From the cell containing the given text, extract its center point as [X, Y] coordinate. 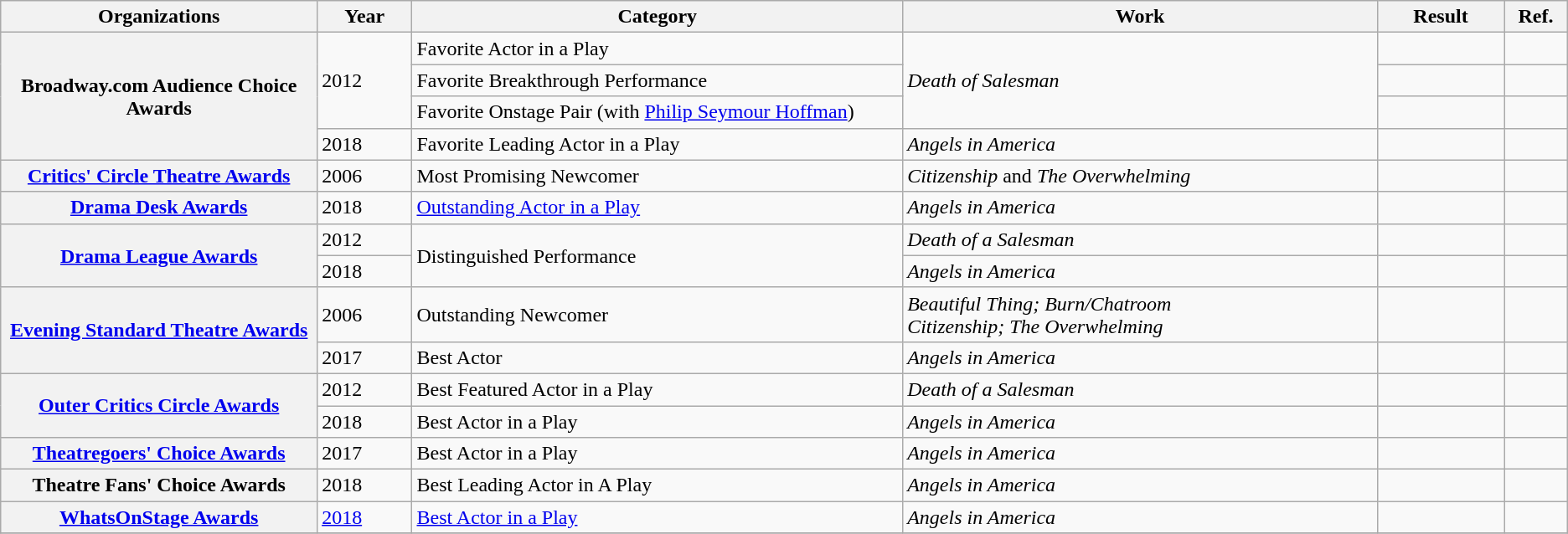
Favorite Actor in a Play [658, 49]
Outstanding Actor in a Play [658, 208]
Outer Critics Circle Awards [159, 405]
Broadway.com Audience Choice Awards [159, 96]
Ref. [1536, 17]
Beautiful Thing; Burn/Chatroom Citizenship; The Overwhelming [1141, 315]
Organizations [159, 17]
WhatsOnStage Awards [159, 517]
Drama Desk Awards [159, 208]
Best Leading Actor in A Play [658, 485]
Favorite Leading Actor in a Play [658, 144]
Work [1141, 17]
Distinguished Performance [658, 255]
Favorite Breakthrough Performance [658, 80]
Favorite Onstage Pair (with Philip Seymour Hoffman) [658, 112]
Best Featured Actor in a Play [658, 389]
Outstanding Newcomer [658, 315]
Citizenship and The Overwhelming [1141, 176]
Theatregoers' Choice Awards [159, 454]
Theatre Fans' Choice Awards [159, 485]
Critics' Circle Theatre Awards [159, 176]
Evening Standard Theatre Awards [159, 330]
Result [1441, 17]
Best Actor [658, 357]
Most Promising Newcomer [658, 176]
Death of Salesman [1141, 80]
Drama League Awards [159, 255]
Category [658, 17]
Year [365, 17]
